Scan for the cell matching the given text and deliver its (x, y) coordinate at center. 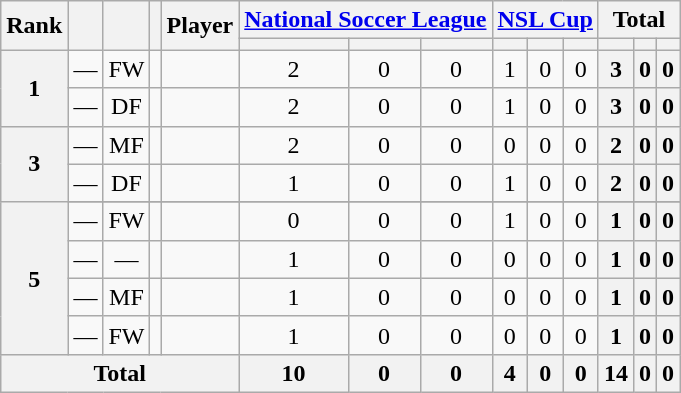
4 (510, 373)
5 (34, 278)
National Soccer League (366, 20)
NSL Cup (545, 20)
Rank (34, 26)
10 (294, 373)
14 (616, 373)
Player (200, 26)
